Identify which cell holds the provided text, then report its [x, y] central coordinate. 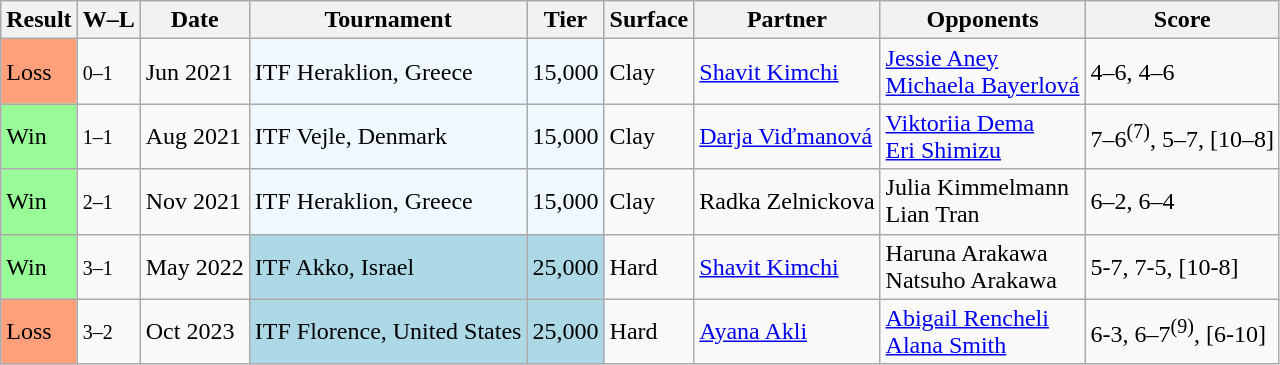
Partner [787, 20]
Score [1182, 20]
1–1 [108, 136]
Julia Kimmelmann Lian Tran [982, 202]
ITF Vejle, Denmark [388, 136]
Date [194, 20]
3–1 [108, 266]
Jun 2021 [194, 72]
Oct 2023 [194, 332]
Abigail Rencheli Alana Smith [982, 332]
Ayana Akli [787, 332]
7–6(7), 5–7, [10–8] [1182, 136]
Jessie Aney Michaela Bayerlová [982, 72]
Radka Zelnickova [787, 202]
W–L [108, 20]
ITF Florence, United States [388, 332]
Nov 2021 [194, 202]
Tier [566, 20]
May 2022 [194, 266]
ITF Akko, Israel [388, 266]
5-7, 7-5, [10-8] [1182, 266]
4–6, 4–6 [1182, 72]
3–2 [108, 332]
Tournament [388, 20]
Surface [649, 20]
Darja Viďmanová [787, 136]
2–1 [108, 202]
Result [39, 20]
Aug 2021 [194, 136]
0–1 [108, 72]
Haruna Arakawa Natsuho Arakawa [982, 266]
Viktoriia Dema Eri Shimizu [982, 136]
6-3, 6–7(9), [6-10] [1182, 332]
6–2, 6–4 [1182, 202]
Opponents [982, 20]
